Scan for the cell matching the given text and deliver its (X, Y) coordinate at center. 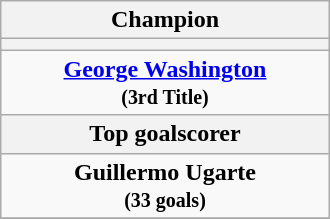
Champion (165, 20)
Guillermo Ugarte(33 goals) (165, 186)
Top goalscorer (165, 134)
George Washington(3rd Title) (165, 82)
